Detect which cell encompasses the target text, then output its (X, Y) center coordinate. 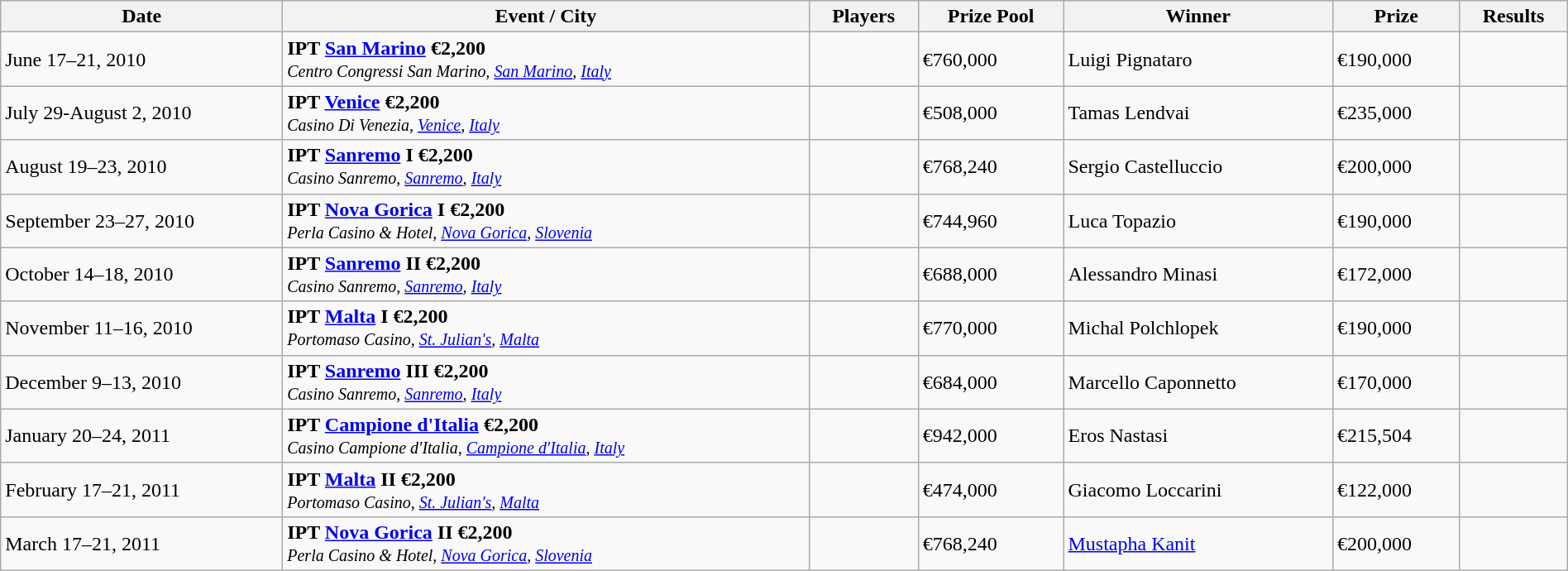
Results (1513, 17)
€688,000 (991, 275)
June 17–21, 2010 (142, 60)
€508,000 (991, 113)
Sergio Castelluccio (1198, 167)
IPT Sanremo II €2,200Casino Sanremo, Sanremo, Italy (546, 275)
February 17–21, 2011 (142, 490)
Prize Pool (991, 17)
€235,000 (1396, 113)
€760,000 (991, 60)
€744,960 (991, 220)
Mustapha Kanit (1198, 543)
March 17–21, 2011 (142, 543)
Alessandro Minasi (1198, 275)
December 9–13, 2010 (142, 382)
September 23–27, 2010 (142, 220)
November 11–16, 2010 (142, 328)
Players (863, 17)
€474,000 (991, 490)
IPT Malta II €2,200Portomaso Casino, St. Julian's, Malta (546, 490)
IPT Nova Gorica II €2,200Perla Casino & Hotel, Nova Gorica, Slovenia (546, 543)
Eros Nastasi (1198, 435)
Winner (1198, 17)
Giacomo Loccarini (1198, 490)
August 19–23, 2010 (142, 167)
€942,000 (991, 435)
€770,000 (991, 328)
Prize (1396, 17)
July 29-August 2, 2010 (142, 113)
€684,000 (991, 382)
€122,000 (1396, 490)
€215,504 (1396, 435)
Date (142, 17)
January 20–24, 2011 (142, 435)
€170,000 (1396, 382)
IPT Campione d'Italia €2,200Casino Campione d'Italia, Campione d'Italia, Italy (546, 435)
October 14–18, 2010 (142, 275)
IPT San Marino €2,200Centro Congressi San Marino, San Marino, Italy (546, 60)
Marcello Caponnetto (1198, 382)
Tamas Lendvai (1198, 113)
IPT Sanremo III €2,200Casino Sanremo, Sanremo, Italy (546, 382)
IPT Nova Gorica I €2,200Perla Casino & Hotel, Nova Gorica, Slovenia (546, 220)
IPT Venice €2,200Casino Di Venezia, Venice, Italy (546, 113)
Event / City (546, 17)
€172,000 (1396, 275)
IPT Malta I €2,200Portomaso Casino, St. Julian's, Malta (546, 328)
Luigi Pignataro (1198, 60)
Luca Topazio (1198, 220)
Michal Polchlopek (1198, 328)
IPT Sanremo I €2,200Casino Sanremo, Sanremo, Italy (546, 167)
